For the text-containing cell, return its midpoint in [x, y] coordinate format. 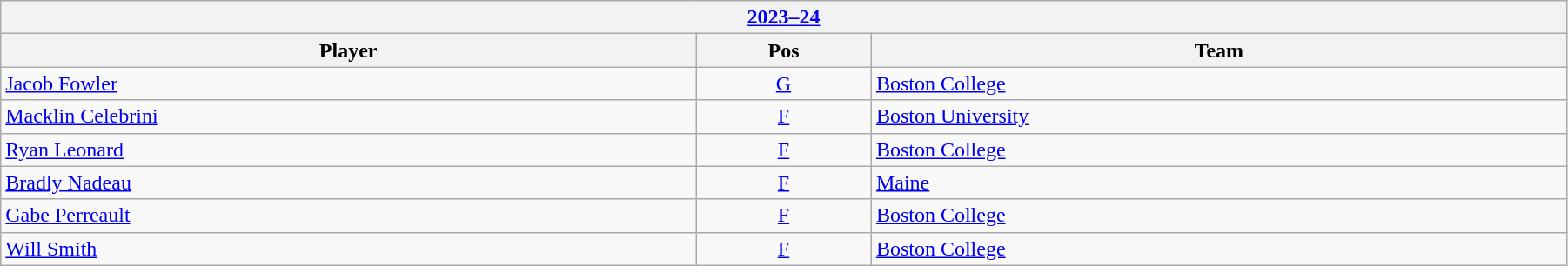
Ryan Leonard [348, 150]
Boston University [1218, 116]
Team [1218, 50]
Player [348, 50]
Bradly Nadeau [348, 183]
Maine [1218, 183]
Jacob Fowler [348, 83]
Pos [784, 50]
Macklin Celebrini [348, 116]
G [784, 83]
Will Smith [348, 249]
2023–24 [784, 17]
Gabe Perreault [348, 216]
